From the cell containing the given text, extract its center point as [x, y] coordinate. 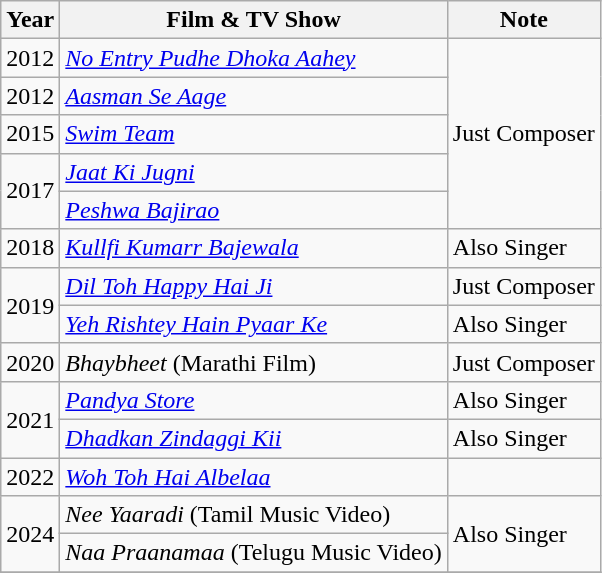
Naa Praanamaa (Telugu Music Video) [254, 553]
2015 [30, 134]
2021 [30, 419]
Dil Toh Happy Hai Ji [254, 286]
2019 [30, 305]
Jaat Ki Jugni [254, 172]
Nee Yaaradi (Tamil Music Video) [254, 515]
2018 [30, 248]
Pandya Store [254, 400]
Aasman Se Aage [254, 96]
Peshwa Bajirao [254, 210]
2024 [30, 534]
Bhaybheet (Marathi Film) [254, 362]
Kullfi Kumarr Bajewala [254, 248]
Yeh Rishtey Hain Pyaar Ke [254, 324]
No Entry Pudhe Dhoka Aahey [254, 58]
Year [30, 20]
2017 [30, 191]
2022 [30, 477]
Swim Team [254, 134]
Dhadkan Zindaggi Kii [254, 438]
2020 [30, 362]
Woh Toh Hai Albelaa [254, 477]
Film & TV Show [254, 20]
Note [524, 20]
